Provide the (X, Y) coordinate of the cell's center where the given text is located.  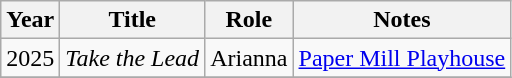
2025 (30, 58)
Title (132, 20)
Role (249, 20)
Arianna (249, 58)
Paper Mill Playhouse (402, 58)
Take the Lead (132, 58)
Notes (402, 20)
Year (30, 20)
